Return the (X, Y) coordinate for the center point of the cell that contains the specified text.  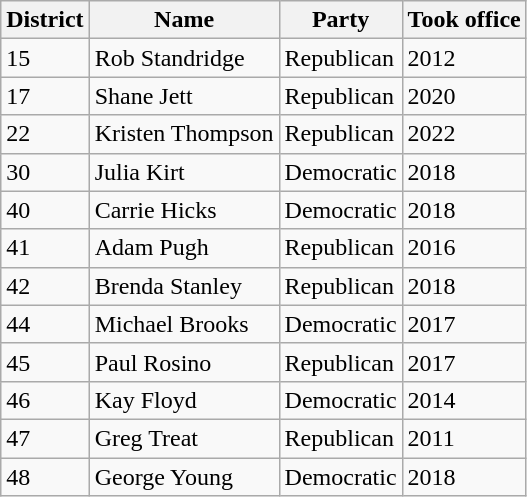
Name (184, 20)
2011 (464, 438)
17 (45, 96)
22 (45, 134)
District (45, 20)
Brenda Stanley (184, 286)
Julia Kirt (184, 172)
30 (45, 172)
47 (45, 438)
2012 (464, 58)
2014 (464, 400)
George Young (184, 477)
Kay Floyd (184, 400)
40 (45, 210)
46 (45, 400)
2020 (464, 96)
Kristen Thompson (184, 134)
Took office (464, 20)
45 (45, 362)
2016 (464, 248)
Paul Rosino (184, 362)
Rob Standridge (184, 58)
Adam Pugh (184, 248)
Party (340, 20)
44 (45, 324)
2022 (464, 134)
Greg Treat (184, 438)
15 (45, 58)
Carrie Hicks (184, 210)
Michael Brooks (184, 324)
42 (45, 286)
41 (45, 248)
Shane Jett (184, 96)
48 (45, 477)
